From the cell containing the given text, extract its center point as (x, y) coordinate. 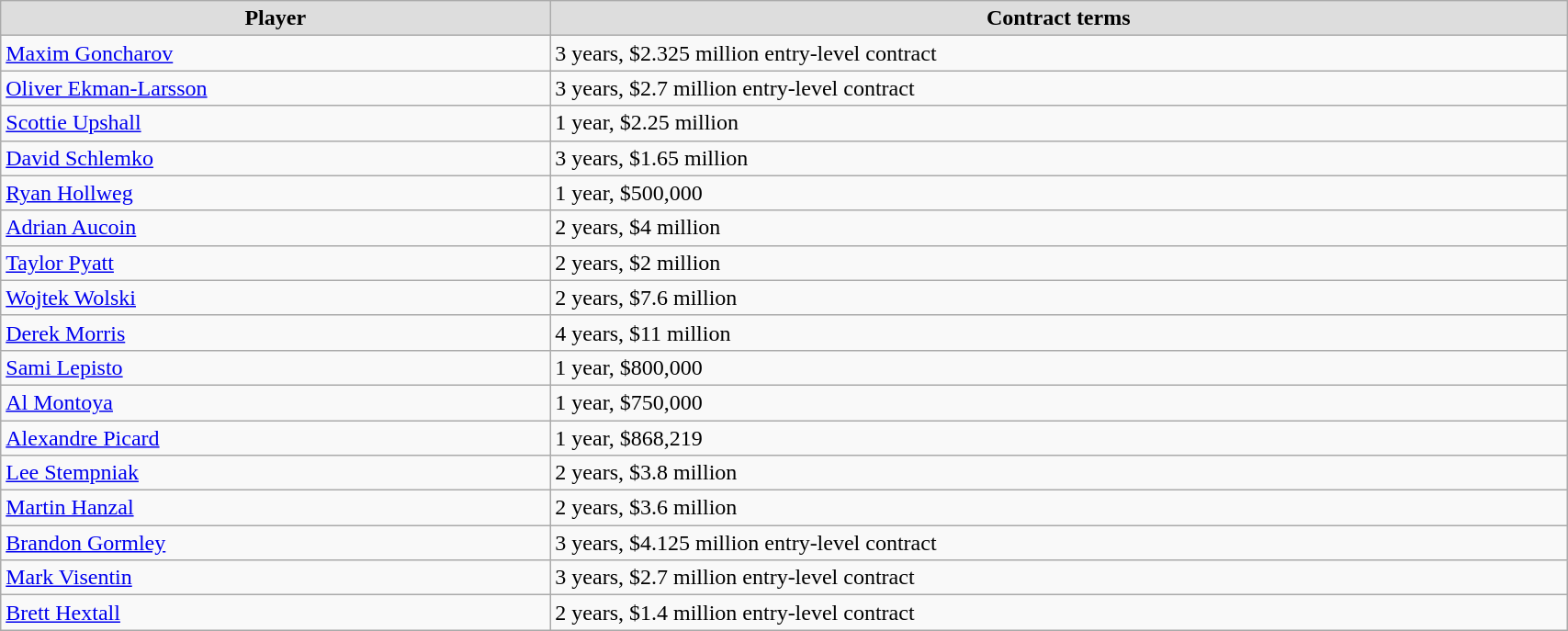
Mark Visentin (276, 578)
Alexandre Picard (276, 438)
3 years, $2.325 million entry-level contract (1058, 53)
1 year, $868,219 (1058, 438)
Martin Hanzal (276, 508)
Derek Morris (276, 332)
1 year, $750,000 (1058, 402)
Oliver Ekman-Larsson (276, 88)
2 years, $1.4 million entry-level contract (1058, 613)
3 years, $1.65 million (1058, 158)
Taylor Pyatt (276, 263)
2 years, $3.6 million (1058, 508)
1 year, $500,000 (1058, 193)
Brett Hextall (276, 613)
David Schlemko (276, 158)
2 years, $3.8 million (1058, 473)
Al Montoya (276, 402)
2 years, $2 million (1058, 263)
Brandon Gormley (276, 543)
3 years, $4.125 million entry-level contract (1058, 543)
Sami Lepisto (276, 367)
Wojtek Wolski (276, 298)
Scottie Upshall (276, 123)
2 years, $7.6 million (1058, 298)
Adrian Aucoin (276, 228)
Contract terms (1058, 18)
1 year, $800,000 (1058, 367)
Lee Stempniak (276, 473)
Player (276, 18)
1 year, $2.25 million (1058, 123)
Maxim Goncharov (276, 53)
4 years, $11 million (1058, 332)
2 years, $4 million (1058, 228)
Ryan Hollweg (276, 193)
